Scan for the cell matching the given text and deliver its (X, Y) coordinate at center. 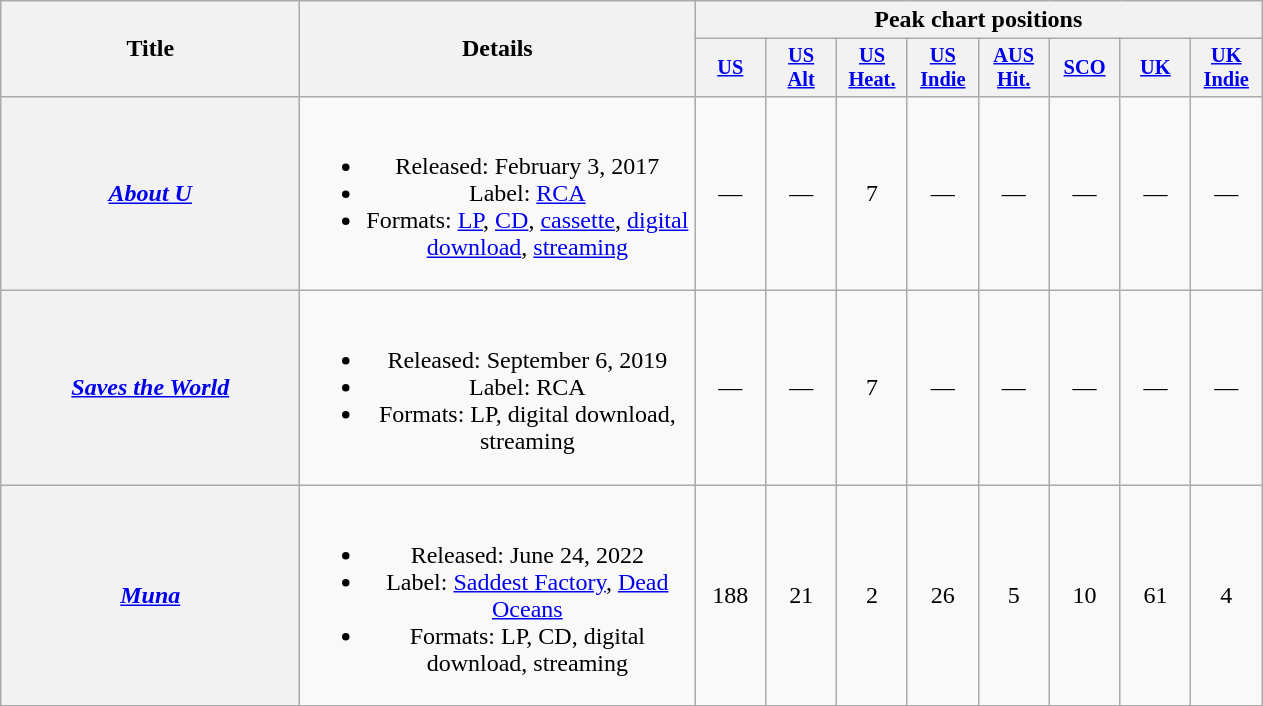
Released: September 6, 2019Label: RCAFormats: LP, digital download, streaming (498, 388)
2 (872, 596)
Details (498, 49)
Released: February 3, 2017Label: RCAFormats: LP, CD, cassette, digital download, streaming (498, 193)
UKIndie (1226, 68)
US (730, 68)
Peak chart positions (978, 20)
5 (1014, 596)
AUSHit. (1014, 68)
26 (942, 596)
188 (730, 596)
UK (1156, 68)
USHeat. (872, 68)
61 (1156, 596)
About U (150, 193)
Released: June 24, 2022Label: Saddest Factory, Dead OceansFormats: LP, CD, digital download, streaming (498, 596)
USAlt (802, 68)
10 (1084, 596)
Muna (150, 596)
USIndie (942, 68)
SCO (1084, 68)
4 (1226, 596)
Saves the World (150, 388)
Title (150, 49)
21 (802, 596)
